Find where the given text appears and provide that cell's center as [x, y] coordinate. 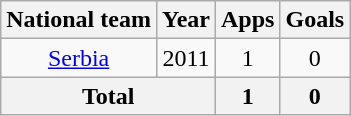
Apps [248, 20]
Goals [315, 20]
National team [79, 20]
Total [108, 96]
Year [186, 20]
2011 [186, 58]
Serbia [79, 58]
